Detect which cell encompasses the target text, then output its (x, y) center coordinate. 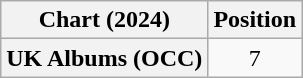
7 (255, 58)
UK Albums (OCC) (104, 58)
Chart (2024) (104, 20)
Position (255, 20)
